Determine the (X, Y) coordinate at the center of the cell enclosing the given text.  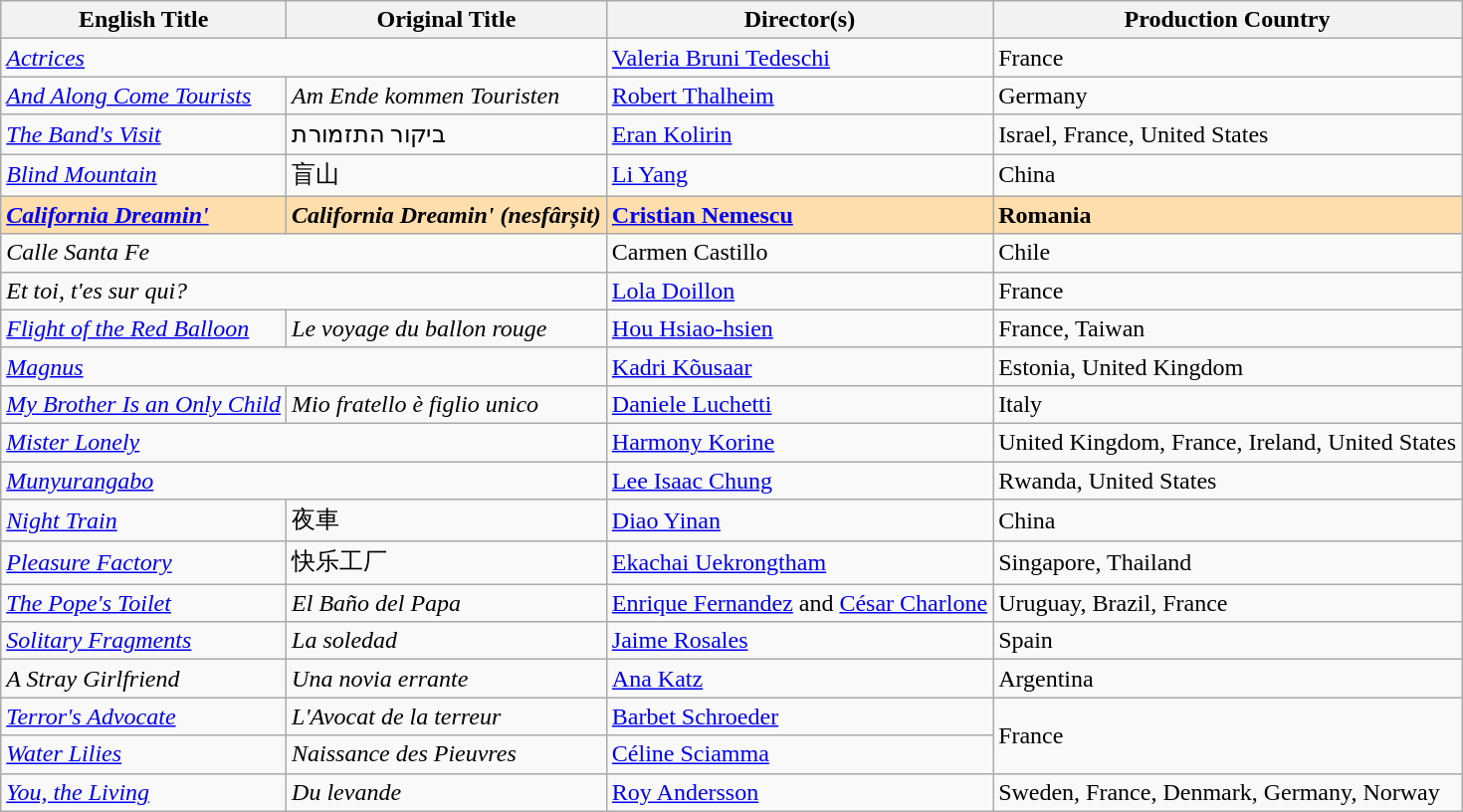
Et toi, t'es sur qui? (305, 291)
Ekachai Uekrongtham (799, 563)
Spain (1228, 641)
Production Country (1228, 20)
Harmony Korine (799, 442)
Director(s) (799, 20)
Carmen Castillo (799, 253)
Lola Doillon (799, 291)
Kadri Kõusaar (799, 366)
Singapore, Thailand (1228, 563)
You, the Living (143, 792)
Argentina (1228, 679)
And Along Come Tourists (143, 96)
Eran Kolirin (799, 134)
Estonia, United Kingdom (1228, 366)
L'Avocat de la terreur (447, 716)
United Kingdom, France, Ireland, United States (1228, 442)
A Stray Girlfriend (143, 679)
Solitary Fragments (143, 641)
Naissance des Pieuvres (447, 754)
Céline Sciamma (799, 754)
El Baño del Papa (447, 603)
Mio fratello è figlio unico (447, 404)
Le voyage du ballon rouge (447, 328)
Munyurangabo (305, 481)
Daniele Luchetti (799, 404)
Valeria Bruni Tedeschi (799, 58)
English Title (143, 20)
快乐工厂 (447, 563)
夜車 (447, 521)
Ana Katz (799, 679)
Barbet Schroeder (799, 716)
Israel, France, United States (1228, 134)
Italy (1228, 404)
Romania (1228, 215)
Mister Lonely (305, 442)
Cristian Nemescu (799, 215)
Roy Andersson (799, 792)
Water Lilies (143, 754)
The Band's Visit (143, 134)
Sweden, France, Denmark, Germany, Norway (1228, 792)
Pleasure Factory (143, 563)
Chile (1228, 253)
Li Yang (799, 175)
The Pope's Toilet (143, 603)
Diao Yinan (799, 521)
Du levande (447, 792)
Am Ende kommen Touristen (447, 96)
Blind Mountain (143, 175)
Magnus (305, 366)
Flight of the Red Balloon (143, 328)
Germany (1228, 96)
Jaime Rosales (799, 641)
盲山 (447, 175)
Uruguay, Brazil, France (1228, 603)
Night Train (143, 521)
Terror's Advocate (143, 716)
Actrices (305, 58)
My Brother Is an Only Child (143, 404)
France, Taiwan (1228, 328)
Robert Thalheim (799, 96)
California Dreamin' (nesfârșit) (447, 215)
Rwanda, United States (1228, 481)
La soledad (447, 641)
Hou Hsiao-hsien (799, 328)
Enrique Fernandez and César Charlone (799, 603)
ביקור התזמורת (447, 134)
Una novia errante (447, 679)
Original Title (447, 20)
California Dreamin' (143, 215)
Lee Isaac Chung (799, 481)
Calle Santa Fe (305, 253)
